Pinpoint the cell where the given text exists, returning its (x, y) midpoint coordinate. 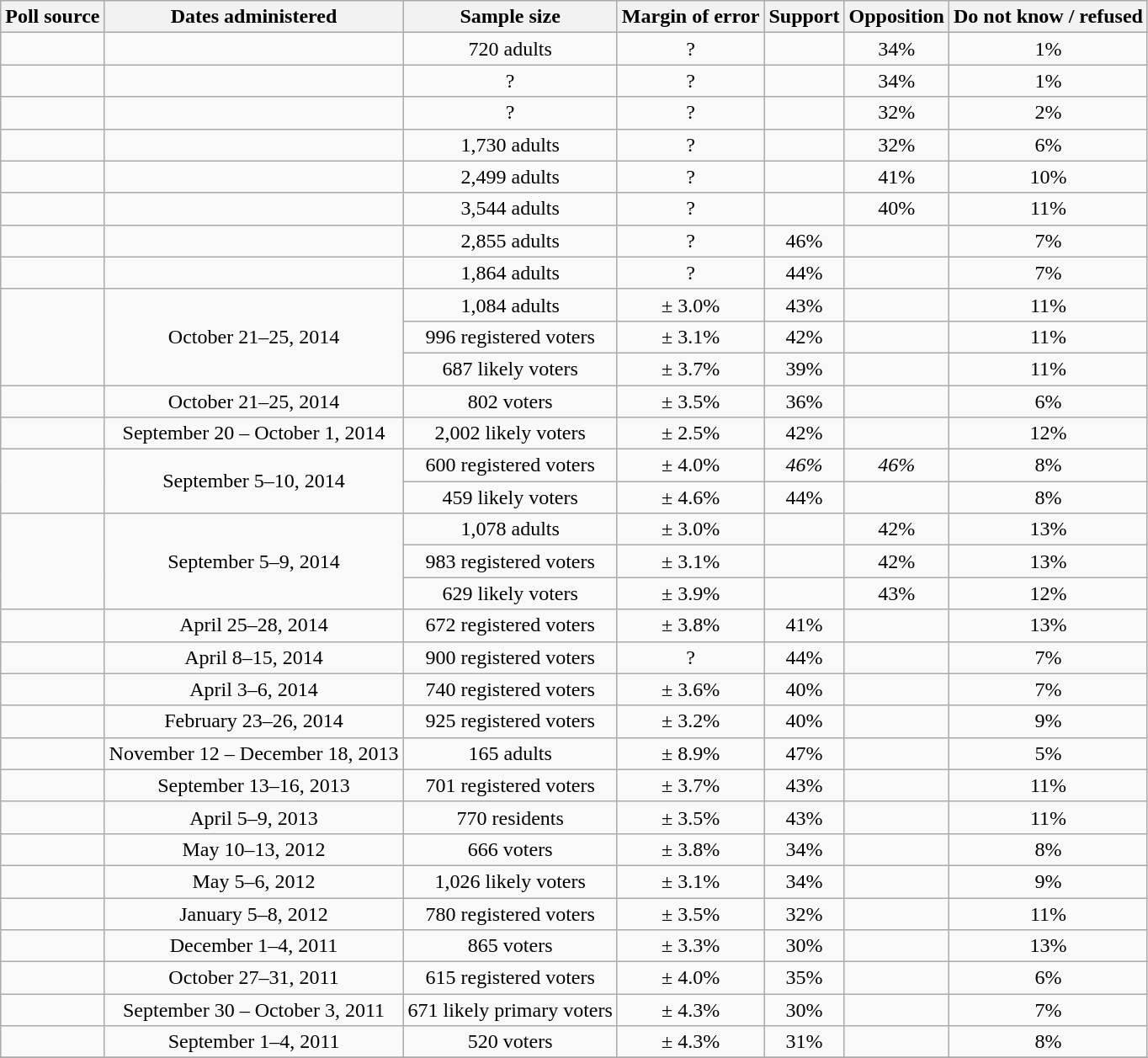
Do not know / refused (1048, 17)
± 8.9% (690, 753)
39% (805, 369)
April 3–6, 2014 (254, 689)
± 3.6% (690, 689)
31% (805, 1042)
1,864 adults (510, 273)
September 20 – October 1, 2014 (254, 433)
September 13–16, 2013 (254, 785)
802 voters (510, 401)
672 registered voters (510, 625)
Sample size (510, 17)
1,026 likely voters (510, 881)
September 5–9, 2014 (254, 561)
600 registered voters (510, 465)
April 8–15, 2014 (254, 657)
3,544 adults (510, 209)
± 4.6% (690, 497)
September 30 – October 3, 2011 (254, 1010)
900 registered voters (510, 657)
615 registered voters (510, 978)
2,002 likely voters (510, 433)
520 voters (510, 1042)
996 registered voters (510, 337)
September 1–4, 2011 (254, 1042)
April 25–28, 2014 (254, 625)
165 adults (510, 753)
April 5–9, 2013 (254, 817)
629 likely voters (510, 593)
Margin of error (690, 17)
666 voters (510, 849)
Dates administered (254, 17)
2,499 adults (510, 177)
925 registered voters (510, 721)
1,084 adults (510, 305)
2% (1048, 113)
December 1–4, 2011 (254, 946)
459 likely voters (510, 497)
± 3.3% (690, 946)
983 registered voters (510, 561)
± 3.2% (690, 721)
Poll source (52, 17)
47% (805, 753)
5% (1048, 753)
2,855 adults (510, 241)
865 voters (510, 946)
October 27–31, 2011 (254, 978)
36% (805, 401)
May 5–6, 2012 (254, 881)
10% (1048, 177)
September 5–10, 2014 (254, 481)
November 12 – December 18, 2013 (254, 753)
± 2.5% (690, 433)
Support (805, 17)
± 3.9% (690, 593)
740 registered voters (510, 689)
Opposition (896, 17)
1,078 adults (510, 529)
701 registered voters (510, 785)
720 adults (510, 49)
February 23–26, 2014 (254, 721)
770 residents (510, 817)
671 likely primary voters (510, 1010)
January 5–8, 2012 (254, 913)
687 likely voters (510, 369)
35% (805, 978)
780 registered voters (510, 913)
May 10–13, 2012 (254, 849)
1,730 adults (510, 145)
